Provide the [X, Y] coordinate of the cell's center where the given text is located.  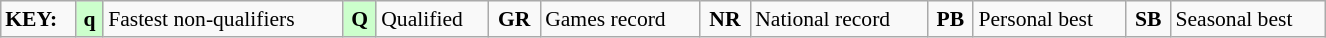
GR [514, 19]
Q [360, 19]
Seasonal best [1248, 19]
NR [725, 19]
SB [1148, 19]
KEY: [38, 19]
q [90, 19]
Fastest non-qualifiers [223, 19]
PB [950, 19]
Games record [620, 19]
Qualified [432, 19]
National record [838, 19]
Personal best [1049, 19]
